Detect which cell encompasses the target text, then output its [x, y] center coordinate. 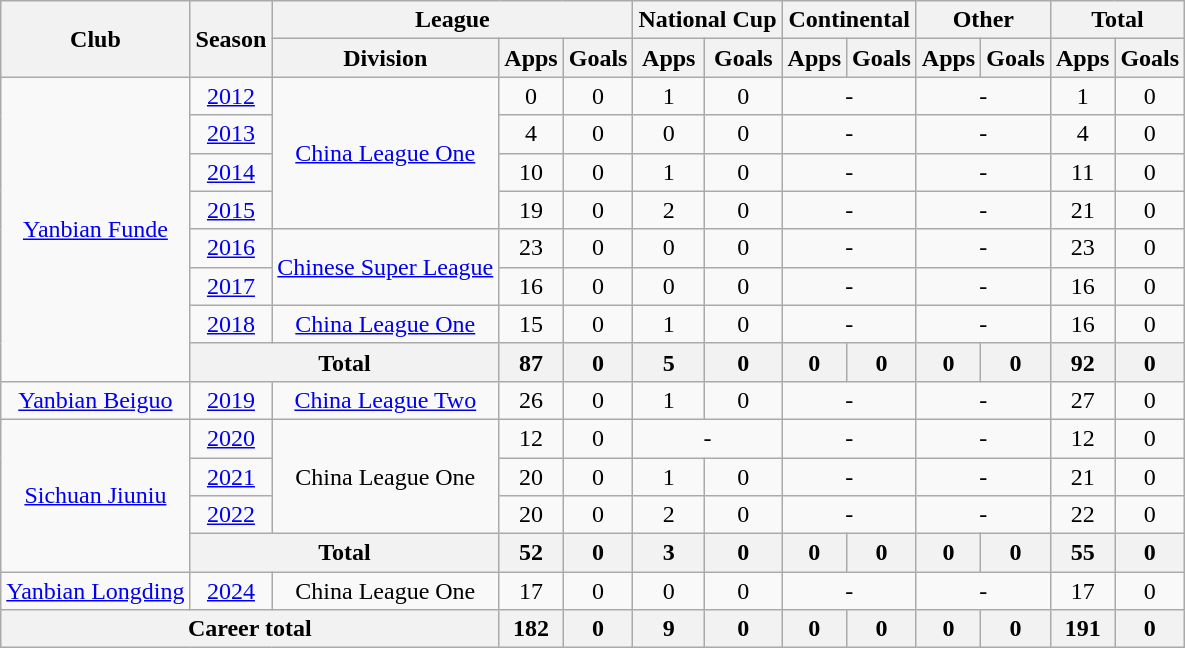
15 [531, 324]
Yanbian Funde [96, 229]
Season [231, 39]
9 [669, 629]
55 [1082, 553]
Chinese Super League [386, 267]
Division [386, 58]
2015 [231, 210]
2012 [231, 96]
Career total [250, 629]
2018 [231, 324]
10 [531, 172]
2014 [231, 172]
Yanbian Beiguo [96, 400]
11 [1082, 172]
Sichuan Jiuniu [96, 495]
27 [1082, 400]
3 [669, 553]
2020 [231, 438]
52 [531, 553]
19 [531, 210]
2013 [231, 134]
2016 [231, 248]
191 [1082, 629]
26 [531, 400]
2017 [231, 286]
National Cup [708, 20]
92 [1082, 362]
Other [983, 20]
22 [1082, 515]
5 [669, 362]
87 [531, 362]
Yanbian Longding [96, 591]
2021 [231, 477]
League [452, 20]
Continental [849, 20]
2024 [231, 591]
2019 [231, 400]
2022 [231, 515]
China League Two [386, 400]
182 [531, 629]
Club [96, 39]
